Return the (x, y) coordinate for the center point of the cell that contains the specified text.  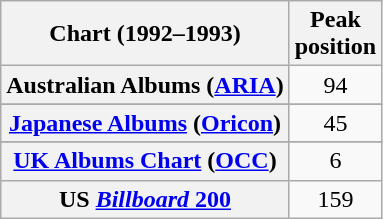
159 (335, 199)
Japanese Albums (Oricon) (145, 123)
6 (335, 161)
US Billboard 200 (145, 199)
Peakposition (335, 34)
Australian Albums (ARIA) (145, 85)
45 (335, 123)
UK Albums Chart (OCC) (145, 161)
Chart (1992–1993) (145, 34)
94 (335, 85)
